Identify which cell holds the provided text, then report its [x, y] central coordinate. 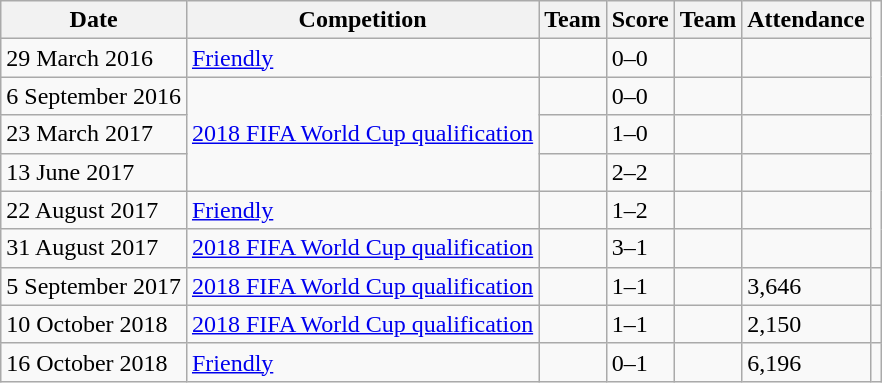
6,196 [806, 362]
31 August 2017 [94, 248]
1–2 [640, 210]
29 March 2016 [94, 58]
Score [640, 20]
0–1 [640, 362]
3,646 [806, 286]
Attendance [806, 20]
6 September 2016 [94, 96]
3–1 [640, 248]
22 August 2017 [94, 210]
16 October 2018 [94, 362]
10 October 2018 [94, 324]
2,150 [806, 324]
2–2 [640, 172]
1–0 [640, 134]
Competition [362, 20]
23 March 2017 [94, 134]
5 September 2017 [94, 286]
Date [94, 20]
13 June 2017 [94, 172]
